Identify which cell holds the provided text, then report its [x, y] central coordinate. 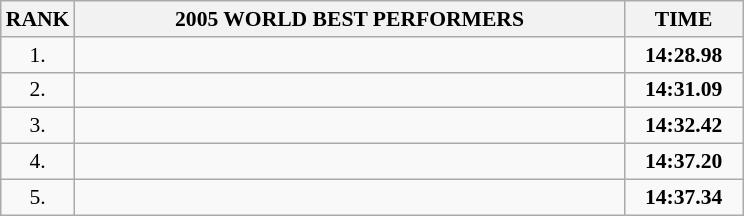
RANK [38, 19]
4. [38, 162]
TIME [684, 19]
2005 WORLD BEST PERFORMERS [349, 19]
14:28.98 [684, 55]
14:31.09 [684, 90]
3. [38, 126]
14:37.20 [684, 162]
1. [38, 55]
14:37.34 [684, 197]
5. [38, 197]
2. [38, 90]
14:32.42 [684, 126]
